Locate the cell with the specified text and output its [X, Y] center coordinate. 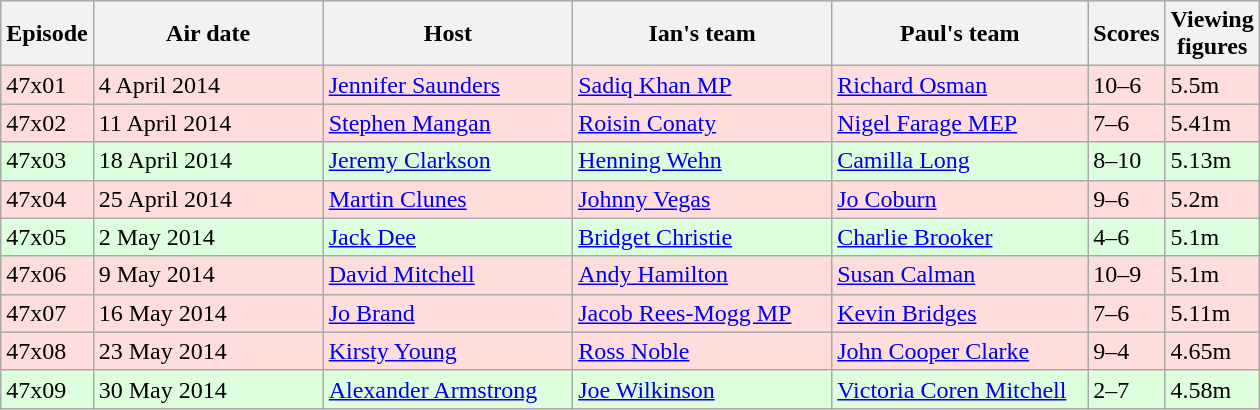
47x06 [47, 275]
4.58m [1212, 389]
Roisin Conaty [702, 123]
11 April 2014 [208, 123]
5.13m [1212, 161]
Jo Coburn [960, 199]
Henning Wehn [702, 161]
Ian's team [702, 34]
Martin Clunes [448, 199]
47x05 [47, 237]
5.5m [1212, 85]
Stephen Mangan [448, 123]
47x04 [47, 199]
Bridget Christie [702, 237]
Jo Brand [448, 313]
Charlie Brooker [960, 237]
25 April 2014 [208, 199]
Ross Noble [702, 351]
Andy Hamilton [702, 275]
Camilla Long [960, 161]
9 May 2014 [208, 275]
5.11m [1212, 313]
16 May 2014 [208, 313]
4–6 [1126, 237]
Susan Calman [960, 275]
Host [448, 34]
Viewing figures [1212, 34]
John Cooper Clarke [960, 351]
Jennifer Saunders [448, 85]
30 May 2014 [208, 389]
10–9 [1126, 275]
Jeremy Clarkson [448, 161]
Victoria Coren Mitchell [960, 389]
47x09 [47, 389]
Johnny Vegas [702, 199]
Joe Wilkinson [702, 389]
Sadiq Khan MP [702, 85]
Scores [1126, 34]
Kirsty Young [448, 351]
Richard Osman [960, 85]
47x03 [47, 161]
2–7 [1126, 389]
9–6 [1126, 199]
Nigel Farage MEP [960, 123]
4.65m [1212, 351]
47x01 [47, 85]
David Mitchell [448, 275]
9–4 [1126, 351]
Jacob Rees-Mogg MP [702, 313]
Kevin Bridges [960, 313]
Alexander Armstrong [448, 389]
Episode [47, 34]
47x07 [47, 313]
8–10 [1126, 161]
Jack Dee [448, 237]
47x08 [47, 351]
10–6 [1126, 85]
4 April 2014 [208, 85]
23 May 2014 [208, 351]
47x02 [47, 123]
Air date [208, 34]
5.41m [1212, 123]
2 May 2014 [208, 237]
18 April 2014 [208, 161]
Paul's team [960, 34]
5.2m [1212, 199]
